Find where the given text appears and provide that cell's center as [X, Y] coordinate. 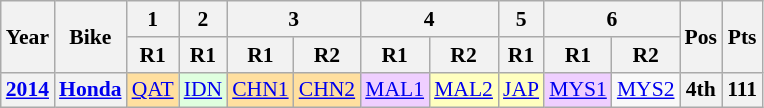
1 [153, 19]
Pts [742, 36]
4 [429, 19]
6 [612, 19]
Bike [90, 36]
IDN [203, 90]
MYS2 [646, 90]
QAT [153, 90]
CHN1 [260, 90]
3 [294, 19]
Year [28, 36]
5 [521, 19]
JAP [521, 90]
4th [702, 90]
2 [203, 19]
Pos [702, 36]
MYS1 [578, 90]
2014 [28, 90]
CHN2 [328, 90]
Honda [90, 90]
MAL2 [464, 90]
111 [742, 90]
MAL1 [394, 90]
